Provide the (X, Y) coordinate of the cell's center where the given text is located.  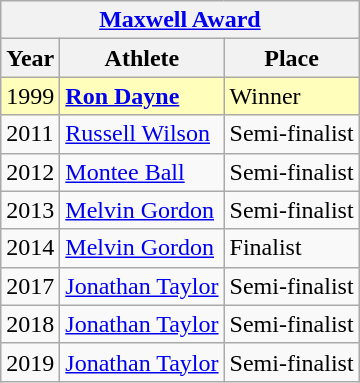
1999 (30, 96)
Montee Ball (142, 172)
Year (30, 58)
Finalist (292, 248)
2017 (30, 286)
Russell Wilson (142, 134)
2012 (30, 172)
2014 (30, 248)
Winner (292, 96)
Maxwell Award (180, 20)
2019 (30, 362)
Athlete (142, 58)
Ron Dayne (142, 96)
Place (292, 58)
2013 (30, 210)
2018 (30, 324)
2011 (30, 134)
